Output the [X, Y] coordinate of the center of the cell containing the given text.  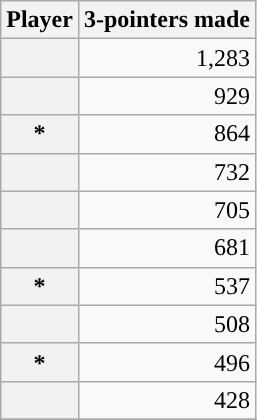
705 [166, 210]
1,283 [166, 58]
537 [166, 286]
428 [166, 400]
681 [166, 248]
3-pointers made [166, 20]
864 [166, 134]
Player [40, 20]
929 [166, 96]
496 [166, 362]
732 [166, 172]
508 [166, 324]
